Extract the [X, Y] coordinate from the center of the cell holding the provided text.  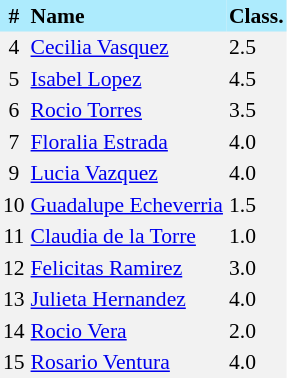
Rocio Vera [127, 331]
Name [127, 16]
12 [14, 268]
14 [14, 331]
Class. [256, 16]
1.0 [256, 236]
4.5 [256, 79]
Felicitas Ramirez [127, 268]
5 [14, 79]
6 [14, 110]
Guadalupe Echeverria [127, 205]
1.5 [256, 205]
13 [14, 300]
Lucia Vazquez [127, 174]
Cecilia Vasquez [127, 48]
Isabel Lopez [127, 79]
2.0 [256, 331]
3.5 [256, 110]
Rocio Torres [127, 110]
11 [14, 236]
15 [14, 362]
Rosario Ventura [127, 362]
9 [14, 174]
Floralia Estrada [127, 142]
Claudia de la Torre [127, 236]
# [14, 16]
10 [14, 205]
4 [14, 48]
Julieta Hernandez [127, 300]
7 [14, 142]
2.5 [256, 48]
3.0 [256, 268]
